Scan for the cell matching the given text and deliver its (X, Y) coordinate at center. 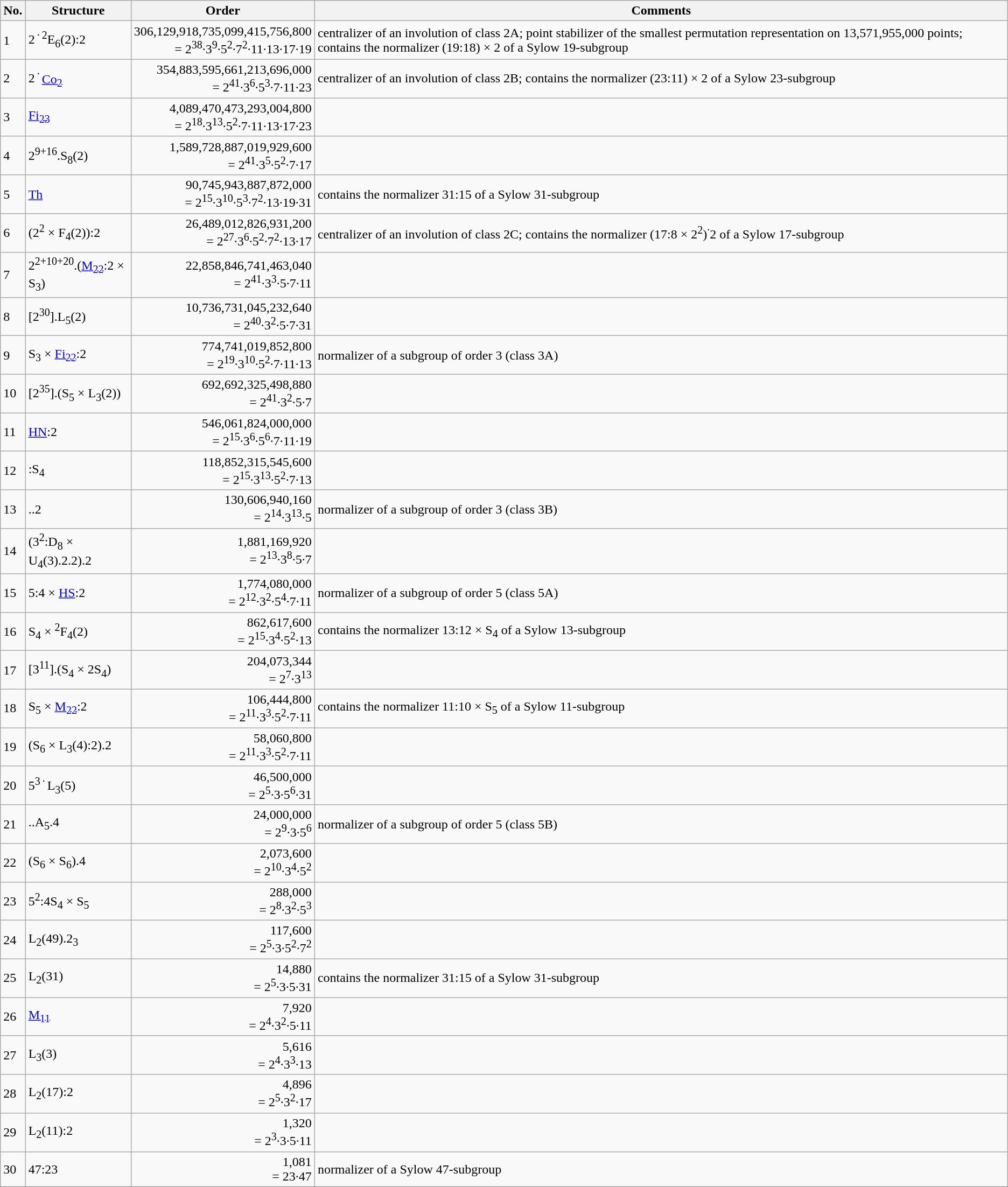
L2(49).23 (78, 940)
53 · L3(5) (78, 785)
14,880= 25·3·5·31 (223, 978)
4 (13, 156)
normalizer of a subgroup of order 5 (class 5A) (661, 593)
130,606,940,160= 214·313·5 (223, 509)
22 (13, 863)
2 · Co2 (78, 79)
47:23 (78, 1169)
24,000,000= 29·3·56 (223, 824)
20 (13, 785)
4,896= 25·32·17 (223, 1094)
HN:2 (78, 432)
692,692,325,498,880= 241·32·5·7 (223, 394)
26,489,012,826,931,200= 227·36·52·72·13·17 (223, 233)
14 (13, 551)
288,000= 28·32·53 (223, 901)
2,073,600= 210·34·52 (223, 863)
Comments (661, 11)
[235].(S5 × L3(2)) (78, 394)
S3 × Fi22:2 (78, 355)
(32:D8 × U4(3).2.2).2 (78, 551)
862,617,600= 215·34·52·13 (223, 631)
S4 × 2F4(2) (78, 631)
546,061,824,000,000= 215·36·56·7·11·19 (223, 432)
[311].(S4 × 2S4) (78, 670)
L2(11):2 (78, 1132)
3 (13, 117)
90,745,943,887,872,000= 215·310·53·72·13·19·31 (223, 194)
46,500,000= 25·3·56·31 (223, 785)
normalizer of a subgroup of order 5 (class 5B) (661, 824)
10,736,731,045,232,640= 240·32·5·7·31 (223, 317)
13 (13, 509)
1,774,080,000= 212·32·54·7·11 (223, 593)
58,060,800= 211·33·52·7·11 (223, 747)
18 (13, 708)
1,081= 23·47 (223, 1169)
S5 × M22:2 (78, 708)
25 (13, 978)
contains the normalizer 13:12 × S4 of a Sylow 13-subgroup (661, 631)
Fi23 (78, 117)
Structure (78, 11)
354,883,595,661,213,696,000= 241·36·53·7·11·23 (223, 79)
117,600= 25·3·52·72 (223, 940)
..A5.4 (78, 824)
774,741,019,852,800= 219·310·52·7·11·13 (223, 355)
19 (13, 747)
5:4 × HS:2 (78, 593)
1,881,169,920= 213·38·5·7 (223, 551)
22+10+20.(M22:2 × S3) (78, 275)
normalizer of a subgroup of order 3 (class 3B) (661, 509)
16 (13, 631)
29 (13, 1132)
306,129,918,735,099,415,756,800= 238·39·52·72·11·13·17·19 (223, 40)
106,444,800= 211·33·52·7·11 (223, 708)
1,589,728,887,019,929,600= 241·35·52·7·17 (223, 156)
29+16.S8(2) (78, 156)
1 (13, 40)
No. (13, 11)
M11 (78, 1017)
2 (13, 79)
(22 × F4(2)):2 (78, 233)
11 (13, 432)
204,073,344= 27·313 (223, 670)
7,920= 24·32·5·11 (223, 1017)
10 (13, 394)
..2 (78, 509)
24 (13, 940)
52:4S4 × S5 (78, 901)
27 (13, 1055)
30 (13, 1169)
(S6 × L3(4):2).2 (78, 747)
Order (223, 11)
23 (13, 901)
9 (13, 355)
:S4 (78, 470)
6 (13, 233)
118,852,315,545,600= 215·313·52·7·13 (223, 470)
centralizer of an involution of class 2C; contains the normalizer (17:8 × 22)·2 of a Sylow 17-subgroup (661, 233)
7 (13, 275)
[230].L5(2) (78, 317)
22,858,846,741,463,040= 241·33·5·7·11 (223, 275)
17 (13, 670)
15 (13, 593)
centralizer of an involution of class 2B; contains the normalizer (23:11) × 2 of a Sylow 23-subgroup (661, 79)
Th (78, 194)
(S6 × S6).4 (78, 863)
normalizer of a subgroup of order 3 (class 3A) (661, 355)
21 (13, 824)
1,320= 23·3·5·11 (223, 1132)
12 (13, 470)
normalizer of a Sylow 47-subgroup (661, 1169)
5 (13, 194)
2 · 2E6(2):2 (78, 40)
26 (13, 1017)
8 (13, 317)
L2(31) (78, 978)
contains the normalizer 11:10 × S5 of a Sylow 11-subgroup (661, 708)
5,616= 24·33·13 (223, 1055)
28 (13, 1094)
L2(17):2 (78, 1094)
L3(3) (78, 1055)
4,089,470,473,293,004,800= 218·313·52·7·11·13·17·23 (223, 117)
